Locate the cell with the specified text and output its [X, Y] center coordinate. 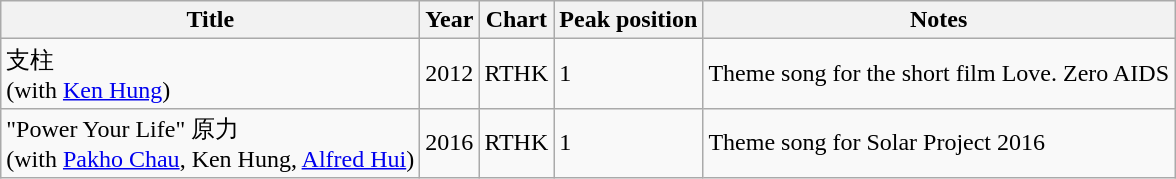
"Power Your Life" 原力(with Pakho Chau, Ken Hung, Alfred Hui) [210, 143]
Theme song for the short film Love. Zero AIDS [939, 74]
Chart [516, 20]
Notes [939, 20]
2012 [450, 74]
2016 [450, 143]
支柱(with Ken Hung) [210, 74]
Peak position [628, 20]
Title [210, 20]
Year [450, 20]
Theme song for Solar Project 2016 [939, 143]
